Locate the cell with the specified text and output its [X, Y] center coordinate. 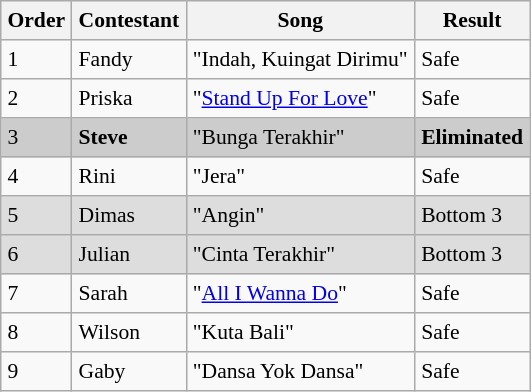
Song [300, 20]
"Cinta Terakhir" [300, 254]
5 [36, 216]
1 [36, 60]
Sarah [129, 294]
"Stand Up For Love" [300, 98]
"All I Wanna Do" [300, 294]
"Kuta Bali" [300, 332]
"Indah, Kuingat Dirimu" [300, 60]
"Dansa Yok Dansa" [300, 372]
3 [36, 138]
Julian [129, 254]
Steve [129, 138]
4 [36, 176]
Fandy [129, 60]
Rini [129, 176]
6 [36, 254]
Wilson [129, 332]
"Jera" [300, 176]
2 [36, 98]
Result [472, 20]
9 [36, 372]
"Bunga Terakhir" [300, 138]
Gaby [129, 372]
Dimas [129, 216]
7 [36, 294]
Order [36, 20]
"Angin" [300, 216]
Priska [129, 98]
Eliminated [472, 138]
Contestant [129, 20]
8 [36, 332]
